Scan for the cell matching the given text and deliver its [X, Y] coordinate at center. 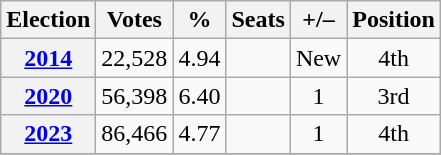
3rd [394, 96]
New [318, 58]
Position [394, 20]
2023 [48, 134]
2014 [48, 58]
6.40 [200, 96]
2020 [48, 96]
56,398 [134, 96]
86,466 [134, 134]
Seats [258, 20]
22,528 [134, 58]
+/– [318, 20]
% [200, 20]
4.77 [200, 134]
Election [48, 20]
Votes [134, 20]
4.94 [200, 58]
